Capture the cell that displays the provided text and extract its [X, Y] central coordinate. 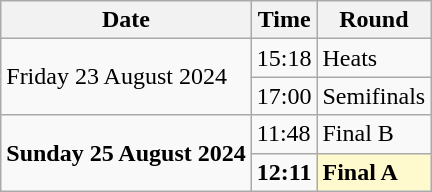
17:00 [284, 96]
Final B [374, 134]
Heats [374, 58]
Final A [374, 172]
11:48 [284, 134]
12:11 [284, 172]
Date [126, 20]
Friday 23 August 2024 [126, 77]
Time [284, 20]
Sunday 25 August 2024 [126, 153]
Semifinals [374, 96]
15:18 [284, 58]
Round [374, 20]
